Return the [x, y] coordinate for the center point of the cell that contains the specified text.  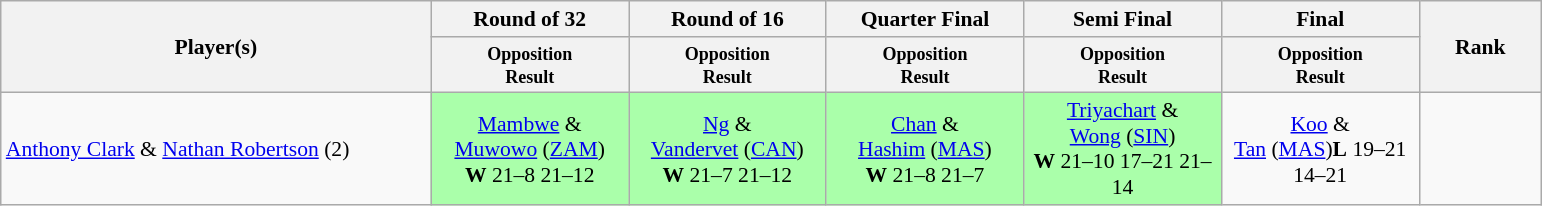
Koo &Tan (MAS)L 19–21 14–21 [1320, 149]
Player(s) [216, 47]
Quarter Final [925, 19]
Round of 32 [530, 19]
Ng &Vandervet (CAN)W 21–7 21–12 [727, 149]
Mambwe &Muwowo (ZAM)W 21–8 21–12 [530, 149]
Rank [1480, 47]
Final [1320, 19]
Semi Final [1123, 19]
Anthony Clark & Nathan Robertson (2) [216, 149]
Triyachart &Wong (SIN)W 21–10 17–21 21–14 [1123, 149]
Round of 16 [727, 19]
Chan &Hashim (MAS)W 21–8 21–7 [925, 149]
